Detect which cell encompasses the target text, then output its [X, Y] center coordinate. 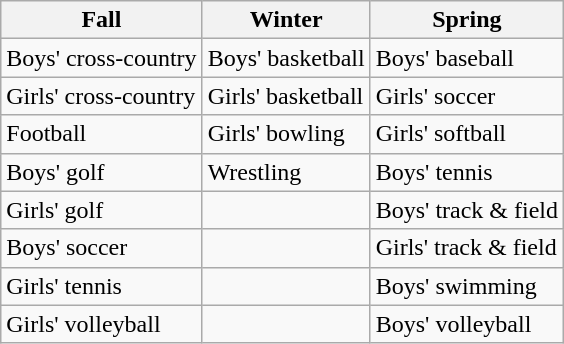
Girls' basketball [286, 96]
Boys' soccer [102, 248]
Girls' volleyball [102, 324]
Spring [466, 20]
Boys' baseball [466, 58]
Girls' softball [466, 134]
Boys' track & field [466, 210]
Girls' soccer [466, 96]
Boys' cross-country [102, 58]
Boys' volleyball [466, 324]
Boys' tennis [466, 172]
Football [102, 134]
Girls' cross-country [102, 96]
Girls' track & field [466, 248]
Fall [102, 20]
Girls' golf [102, 210]
Boys' basketball [286, 58]
Wrestling [286, 172]
Girls' tennis [102, 286]
Girls' bowling [286, 134]
Winter [286, 20]
Boys' swimming [466, 286]
Boys' golf [102, 172]
